Find where the given text appears and provide that cell's center as [x, y] coordinate. 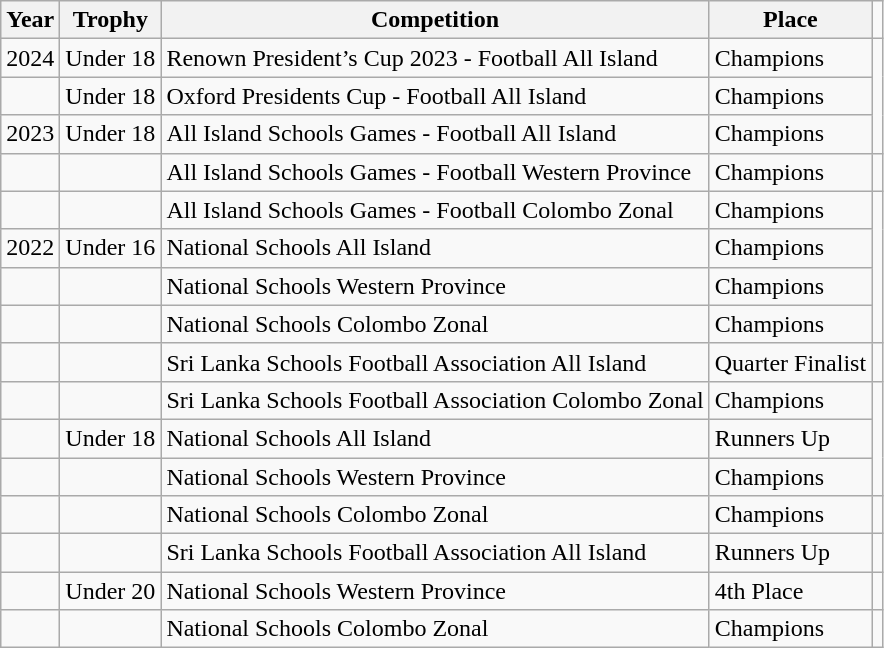
Sri Lanka Schools Football Association Colombo Zonal [435, 400]
Oxford Presidents Cup - Football All Island [435, 96]
Competition [435, 20]
Under 20 [110, 591]
2024 [30, 58]
Trophy [110, 20]
Quarter Finalist [790, 362]
All Island Schools Games - Football Colombo Zonal [435, 210]
2022 [30, 248]
Place [790, 20]
2023 [30, 134]
Under 16 [110, 248]
All Island Schools Games - Football All Island [435, 134]
Renown President’s Cup 2023 - Football All Island [435, 58]
Year [30, 20]
All Island Schools Games - Football Western Province [435, 172]
4th Place [790, 591]
